Return (x, y) of the center of cell containing provided text 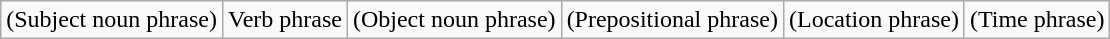
(Subject noun phrase) (112, 20)
Verb phrase (284, 20)
(Prepositional phrase) (672, 20)
(Time phrase) (1037, 20)
(Object noun phrase) (454, 20)
(Location phrase) (874, 20)
